Detect which cell encompasses the target text, then output its (x, y) center coordinate. 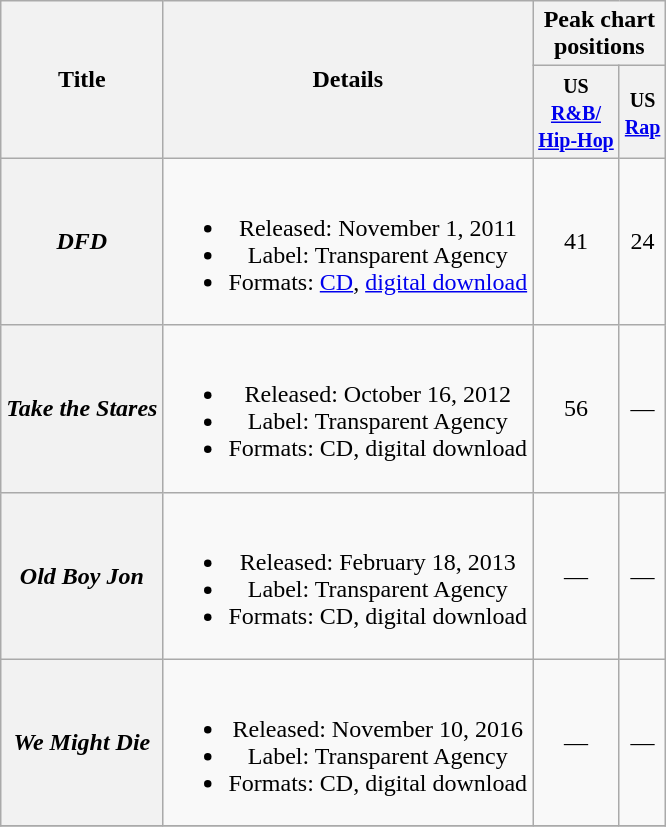
Released: October 16, 2012Label: Transparent AgencyFormats: CD, digital download (348, 408)
Released: November 1, 2011Label: Transparent AgencyFormats: CD, digital download (348, 242)
Released: February 18, 2013Label: Transparent AgencyFormats: CD, digital download (348, 576)
Released: November 10, 2016Label: Transparent AgencyFormats: CD, digital download (348, 742)
41 (576, 242)
We Might Die (82, 742)
Take the Stares (82, 408)
Old Boy Jon (82, 576)
Peak chart positions (600, 34)
24 (642, 242)
USRap (642, 112)
Details (348, 80)
USR&B/Hip-Hop (576, 112)
DFD (82, 242)
Title (82, 80)
56 (576, 408)
